Scan for the cell matching the given text and deliver its [X, Y] coordinate at center. 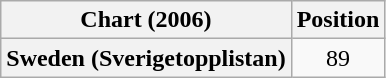
89 [338, 58]
Sweden (Sverigetopplistan) [146, 58]
Position [338, 20]
Chart (2006) [146, 20]
